Identify which cell holds the provided text, then report its [x, y] central coordinate. 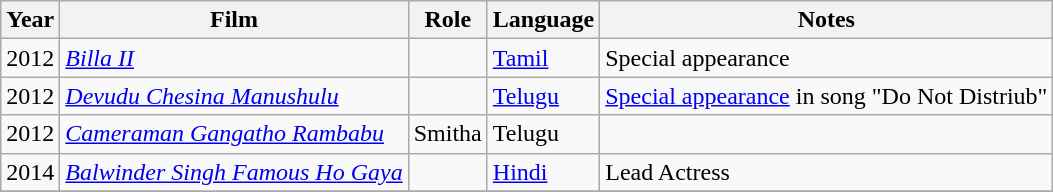
Language [543, 20]
Year [30, 20]
Cameraman Gangatho Rambabu [234, 134]
Lead Actress [826, 172]
2014 [30, 172]
Role [448, 20]
Billa II [234, 58]
Film [234, 20]
Special appearance [826, 58]
Special appearance in song "Do Not Distriub" [826, 96]
Notes [826, 20]
Tamil [543, 58]
Hindi [543, 172]
Smitha [448, 134]
Devudu Chesina Manushulu [234, 96]
Balwinder Singh Famous Ho Gaya [234, 172]
